Return the (X, Y) coordinate for the center point of the cell that contains the specified text.  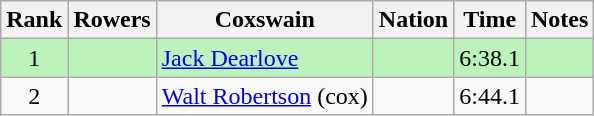
6:44.1 (490, 96)
Nation (413, 20)
Walt Robertson (cox) (264, 96)
1 (34, 58)
Jack Dearlove (264, 58)
Notes (559, 20)
Rowers (112, 20)
Time (490, 20)
2 (34, 96)
6:38.1 (490, 58)
Coxswain (264, 20)
Rank (34, 20)
